Scan for the cell matching the given text and deliver its (X, Y) coordinate at center. 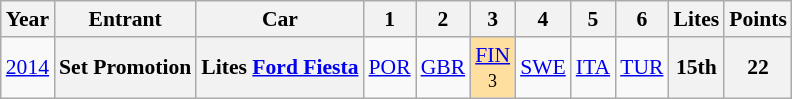
1 (390, 19)
Entrant (125, 19)
2 (444, 19)
ITA (593, 68)
SWE (543, 68)
4 (543, 19)
22 (758, 68)
6 (642, 19)
POR (390, 68)
Lites (696, 19)
2014 (28, 68)
FIN3 (492, 68)
Lites Ford Fiesta (280, 68)
3 (492, 19)
Car (280, 19)
TUR (642, 68)
Set Promotion (125, 68)
5 (593, 19)
GBR (444, 68)
Year (28, 19)
Points (758, 19)
15th (696, 68)
